Identify which cell holds the provided text, then report its (x, y) central coordinate. 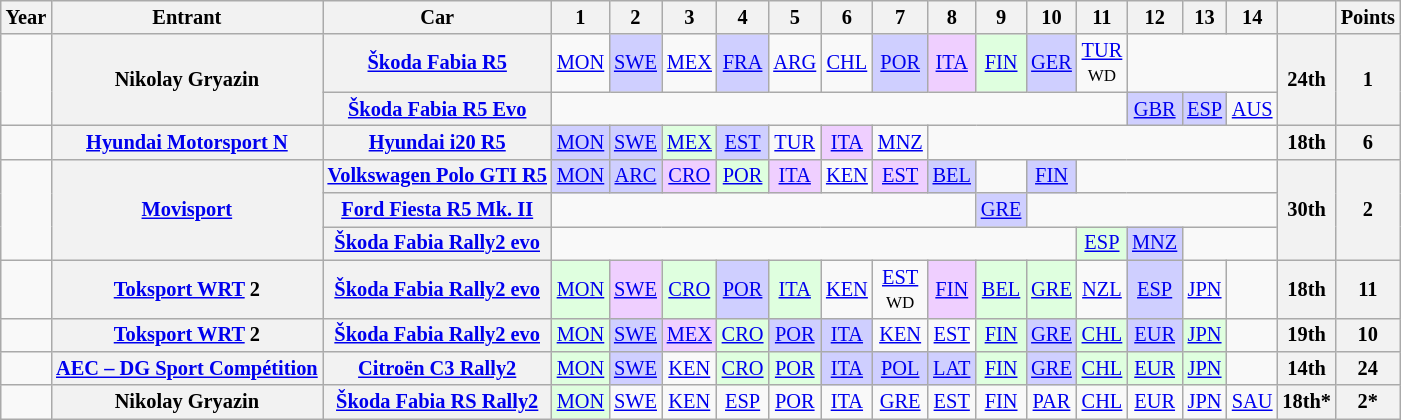
13 (1204, 17)
3 (690, 17)
8 (952, 17)
24th (1306, 80)
Ford Fiesta R5 Mk. II (438, 210)
LAT (952, 368)
Citroën C3 Rally2 (438, 368)
Movisport (186, 210)
12 (1154, 17)
FRA (743, 63)
24 (1368, 368)
Škoda Fabia RS Rally2 (438, 402)
18th* (1306, 402)
TURWD (1102, 63)
Hyundai i20 R5 (438, 142)
ARG (794, 63)
19th (1306, 335)
AUS (1252, 109)
Škoda Fabia R5 Evo (438, 109)
4 (743, 17)
2* (1368, 402)
NZL (1102, 289)
5 (794, 17)
14th (1306, 368)
SAU (1252, 402)
Car (438, 17)
PAR (1051, 402)
ARC (636, 176)
7 (900, 17)
TUR (794, 142)
GBR (1154, 109)
Škoda Fabia R5 (438, 63)
Hyundai Motorsport N (186, 142)
POL (900, 368)
14 (1252, 17)
9 (1001, 17)
Volkswagen Polo GTI R5 (438, 176)
30th (1306, 210)
Points (1368, 17)
AEC – DG Sport Compétition (186, 368)
GER (1051, 63)
Entrant (186, 17)
Year (26, 17)
ESTWD (900, 289)
